Capture the cell that displays the provided text and extract its [X, Y] central coordinate. 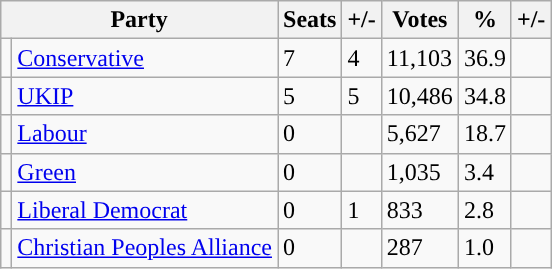
2.8 [484, 210]
Labour [145, 134]
Party [140, 20]
11,103 [420, 58]
Green [145, 172]
287 [420, 248]
34.8 [484, 96]
36.9 [484, 58]
833 [420, 210]
4 [362, 58]
10,486 [420, 96]
Votes [420, 20]
1 [362, 210]
Christian Peoples Alliance [145, 248]
7 [310, 58]
% [484, 20]
1.0 [484, 248]
5,627 [420, 134]
UKIP [145, 96]
Conservative [145, 58]
Seats [310, 20]
3.4 [484, 172]
1,035 [420, 172]
18.7 [484, 134]
Liberal Democrat [145, 210]
